Pinpoint the cell where the given text exists, returning its [X, Y] midpoint coordinate. 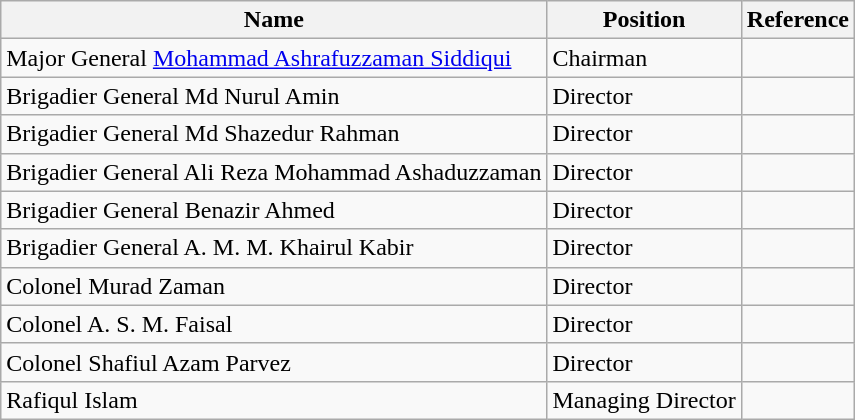
Colonel Shafiul Azam Parvez [274, 362]
Colonel A. S. M. Faisal [274, 324]
Position [644, 20]
Name [274, 20]
Brigadier General Benazir Ahmed [274, 210]
Chairman [644, 58]
Brigadier General Ali Reza Mohammad Ashaduzzaman [274, 172]
Rafiqul Islam [274, 400]
Brigadier General A. M. M. Khairul Kabir [274, 248]
Colonel Murad Zaman [274, 286]
Brigadier General Md Nurul Amin [274, 96]
Reference [798, 20]
Brigadier General Md Shazedur Rahman [274, 134]
Major General Mohammad Ashrafuzzaman Siddiqui [274, 58]
Managing Director [644, 400]
